Search for the cell housing the specified text and yield its (X, Y) center coordinate. 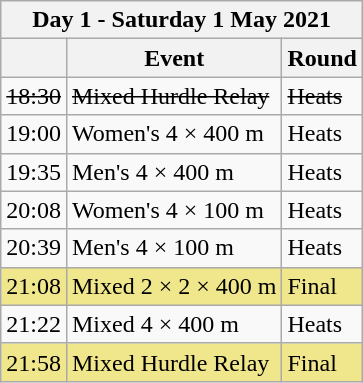
Event (174, 58)
20:08 (34, 210)
21:08 (34, 286)
19:00 (34, 134)
Mixed 2 × 2 × 400 m (174, 286)
18:30 (34, 96)
Men's 4 × 100 m (174, 248)
Round (322, 58)
21:22 (34, 324)
20:39 (34, 248)
Men's 4 × 400 m (174, 172)
Women's 4 × 400 m (174, 134)
Day 1 - Saturday 1 May 2021 (182, 20)
Women's 4 × 100 m (174, 210)
19:35 (34, 172)
Mixed 4 × 400 m (174, 324)
21:58 (34, 362)
